Capture the cell that displays the provided text and extract its [X, Y] central coordinate. 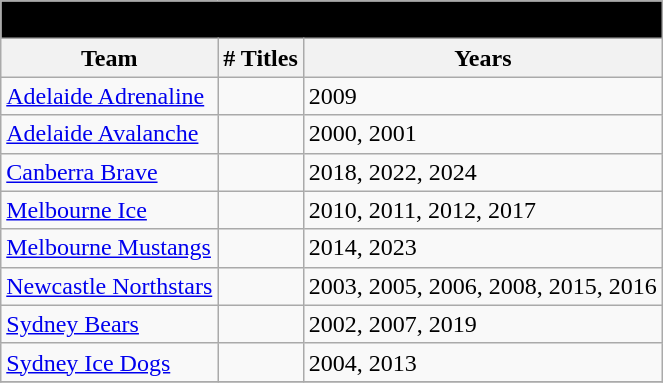
Melbourne Ice [110, 210]
Adelaide Adrenaline [110, 96]
# Titles [261, 58]
2004, 2013 [482, 362]
Sydney Bears [110, 324]
Sydney Ice Dogs [110, 362]
2010, 2011, 2012, 2017 [482, 210]
Adelaide Avalanche [110, 134]
All-time Championships [332, 20]
Years [482, 58]
2018, 2022, 2024 [482, 172]
Newcastle Northstars [110, 286]
2009 [482, 96]
Canberra Brave [110, 172]
2014, 2023 [482, 248]
2000, 2001 [482, 134]
2002, 2007, 2019 [482, 324]
Team [110, 58]
Melbourne Mustangs [110, 248]
2003, 2005, 2006, 2008, 2015, 2016 [482, 286]
